Search for the cell housing the specified text and yield its (X, Y) center coordinate. 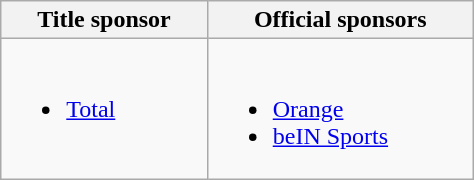
OrangebeIN Sports (340, 109)
Title sponsor (104, 20)
Total (104, 109)
Official sponsors (340, 20)
